Find where the given text appears and provide that cell's center as (X, Y) coordinate. 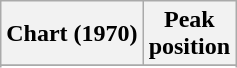
Chart (1970) (72, 34)
Peakposition (189, 34)
